From the cell containing the given text, extract its center point as [x, y] coordinate. 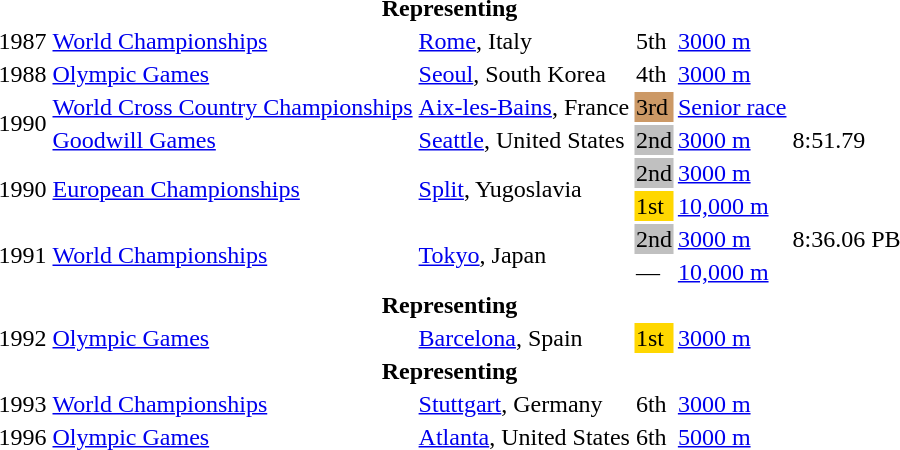
Barcelona, Spain [524, 338]
World Cross Country Championships [232, 107]
Stuttgart, Germany [524, 404]
Seattle, United States [524, 140]
— [654, 272]
Rome, Italy [524, 41]
Senior race [732, 107]
3rd [654, 107]
Split, Yugoslavia [524, 190]
Goodwill Games [232, 140]
6th [654, 404]
European Championships [232, 190]
4th [654, 74]
5th [654, 41]
Aix-les-Bains, France [524, 107]
Tokyo, Japan [524, 256]
Seoul, South Korea [524, 74]
